For the text-containing cell, return its midpoint in (x, y) coordinate format. 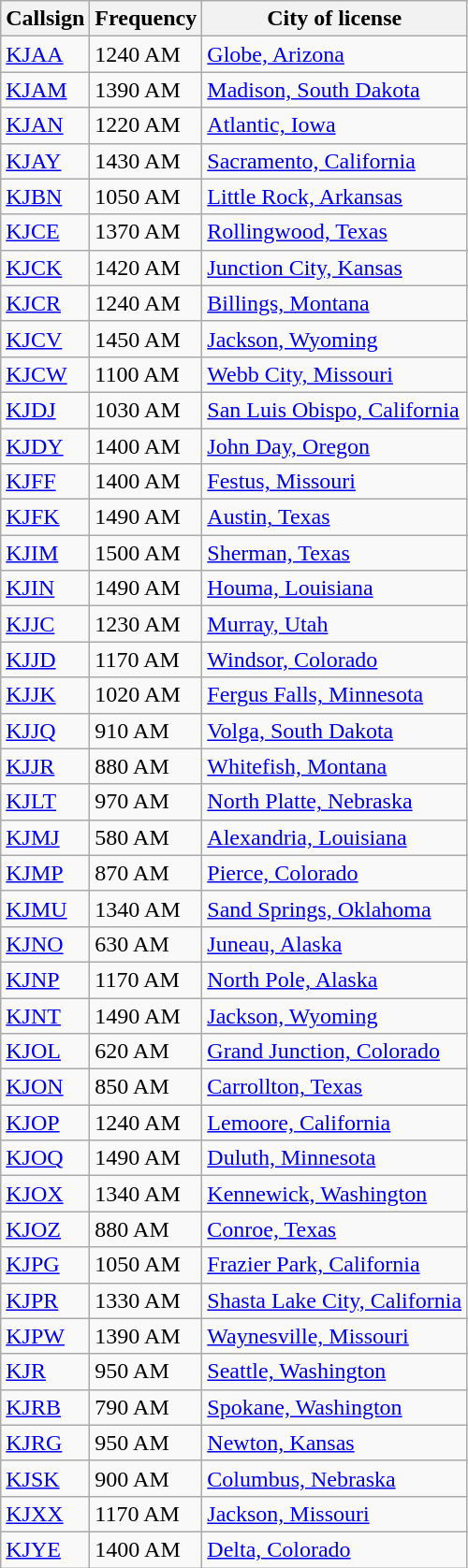
Juneau, Alaska (335, 944)
Frequency (146, 19)
City of license (335, 19)
1100 AM (146, 374)
KJNT (45, 1015)
Fergus Falls, Minnesota (335, 695)
KJXX (45, 1514)
KJJC (45, 624)
Whitefish, Montana (335, 766)
KJNO (45, 944)
Austin, Texas (335, 517)
900 AM (146, 1478)
KJIM (45, 553)
1230 AM (146, 624)
Grand Junction, Colorado (335, 1052)
1420 AM (146, 268)
1030 AM (146, 410)
KJFF (45, 482)
Rollingwood, Texas (335, 232)
KJCE (45, 232)
KJPG (45, 1265)
870 AM (146, 873)
Pierce, Colorado (335, 873)
Frazier Park, California (335, 1265)
790 AM (146, 1407)
1370 AM (146, 232)
KJDY (45, 446)
Atlantic, Iowa (335, 125)
KJPW (45, 1336)
Waynesville, Missouri (335, 1336)
Alexandria, Louisiana (335, 837)
1220 AM (146, 125)
1020 AM (146, 695)
KJPR (45, 1300)
KJCK (45, 268)
KJJQ (45, 731)
San Luis Obispo, California (335, 410)
Spokane, Washington (335, 1407)
KJJK (45, 695)
1330 AM (146, 1300)
Columbus, Nebraska (335, 1478)
KJMP (45, 873)
KJAA (45, 54)
630 AM (146, 944)
Carrollton, Texas (335, 1087)
970 AM (146, 802)
KJBN (45, 196)
850 AM (146, 1087)
KJIN (45, 588)
Junction City, Kansas (335, 268)
KJRG (45, 1443)
Globe, Arizona (335, 54)
KJYE (45, 1549)
Sand Springs, Oklahoma (335, 908)
KJOQ (45, 1158)
KJCW (45, 374)
Windsor, Colorado (335, 660)
KJON (45, 1087)
KJCV (45, 339)
Lemoore, California (335, 1123)
KJOL (45, 1052)
KJFK (45, 517)
North Pole, Alaska (335, 980)
1450 AM (146, 339)
Callsign (45, 19)
Seattle, Washington (335, 1372)
KJCR (45, 303)
Murray, Utah (335, 624)
Festus, Missouri (335, 482)
Sacramento, California (335, 161)
KJRB (45, 1407)
Delta, Colorado (335, 1549)
Jackson, Missouri (335, 1514)
KJDJ (45, 410)
KJNP (45, 980)
Webb City, Missouri (335, 374)
KJMJ (45, 837)
John Day, Oregon (335, 446)
580 AM (146, 837)
1430 AM (146, 161)
Houma, Louisiana (335, 588)
Sherman, Texas (335, 553)
KJJR (45, 766)
Shasta Lake City, California (335, 1300)
Newton, Kansas (335, 1443)
Little Rock, Arkansas (335, 196)
Duluth, Minnesota (335, 1158)
Conroe, Texas (335, 1229)
620 AM (146, 1052)
KJMU (45, 908)
KJOP (45, 1123)
Volga, South Dakota (335, 731)
KJAY (45, 161)
KJJD (45, 660)
Kennewick, Washington (335, 1194)
KJOX (45, 1194)
KJOZ (45, 1229)
North Platte, Nebraska (335, 802)
KJR (45, 1372)
Madison, South Dakota (335, 90)
910 AM (146, 731)
1500 AM (146, 553)
KJSK (45, 1478)
KJAM (45, 90)
Billings, Montana (335, 303)
KJAN (45, 125)
KJLT (45, 802)
